Capture the cell that displays the provided text and extract its (x, y) central coordinate. 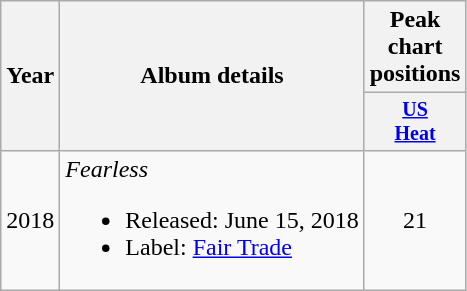
Album details (212, 76)
USHeat (415, 122)
FearlessReleased: June 15, 2018Label: Fair Trade (212, 220)
Peak chart positions (415, 47)
21 (415, 220)
2018 (30, 220)
Year (30, 76)
